Provide the [x, y] coordinate of the cell's center where the given text is located.  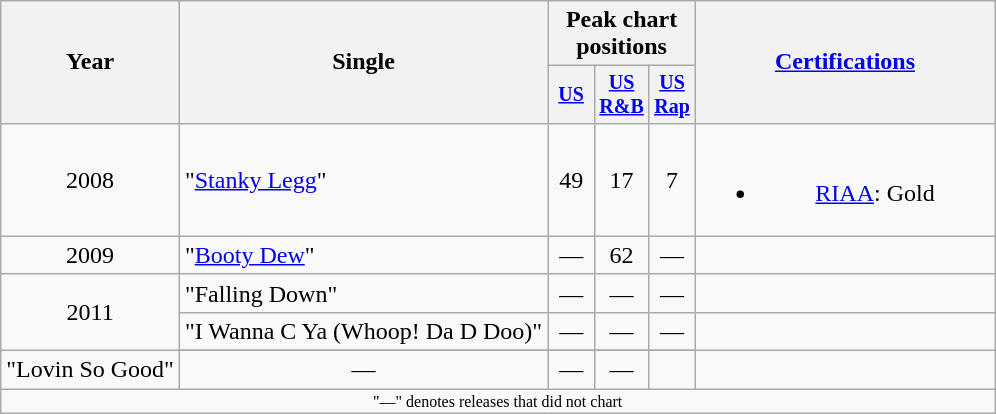
62 [622, 255]
"Booty Dew" [363, 255]
2011 [90, 312]
2009 [90, 255]
US [572, 94]
Year [90, 62]
Single [363, 62]
Certifications [844, 62]
7 [672, 180]
US R&B [622, 94]
RIAA: Gold [844, 180]
Peak chart positions [622, 34]
"—" denotes releases that did not chart [498, 401]
US Rap [672, 94]
49 [572, 180]
"Falling Down" [363, 293]
"Lovin So Good" [90, 370]
2008 [90, 180]
17 [622, 180]
"I Wanna C Ya (Whoop! Da D Doo)" [363, 331]
"Stanky Legg" [363, 180]
